Determine the [x, y] coordinate at the center of the cell enclosing the given text.  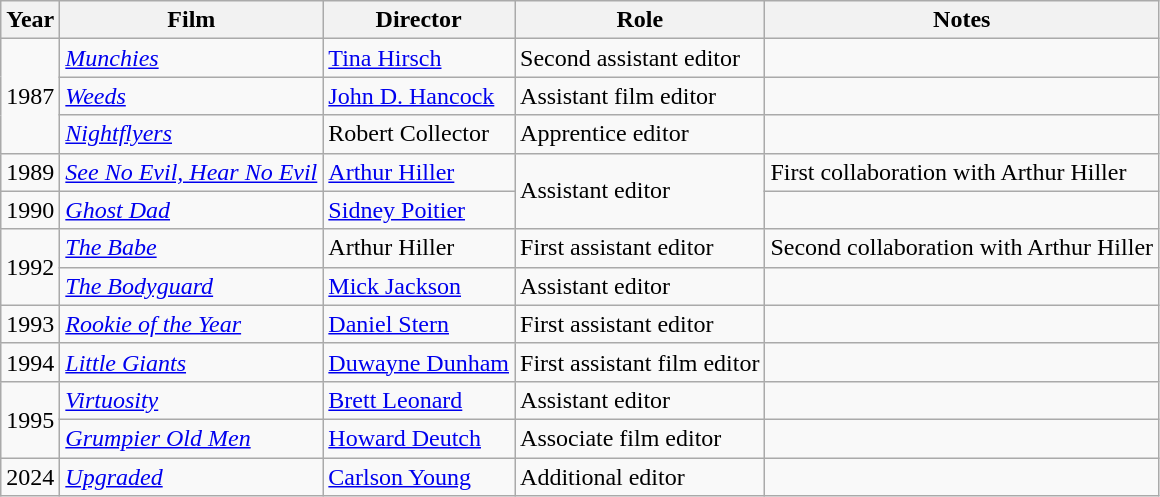
1992 [30, 267]
Year [30, 20]
Additional editor [640, 477]
Howard Deutch [419, 438]
Notes [962, 20]
1987 [30, 96]
Munchies [192, 58]
1994 [30, 362]
Assistant film editor [640, 96]
Rookie of the Year [192, 324]
Robert Collector [419, 134]
1989 [30, 172]
Daniel Stern [419, 324]
The Bodyguard [192, 286]
Second assistant editor [640, 58]
Director [419, 20]
1995 [30, 419]
Second collaboration with Arthur Hiller [962, 248]
Duwayne Dunham [419, 362]
Nightflyers [192, 134]
First assistant film editor [640, 362]
Associate film editor [640, 438]
Weeds [192, 96]
First collaboration with Arthur Hiller [962, 172]
Sidney Poitier [419, 210]
Upgraded [192, 477]
Little Giants [192, 362]
Tina Hirsch [419, 58]
Carlson Young [419, 477]
Apprentice editor [640, 134]
2024 [30, 477]
Film [192, 20]
Mick Jackson [419, 286]
Virtuosity [192, 400]
Brett Leonard [419, 400]
The Babe [192, 248]
John D. Hancock [419, 96]
1990 [30, 210]
Ghost Dad [192, 210]
1993 [30, 324]
See No Evil, Hear No Evil [192, 172]
Grumpier Old Men [192, 438]
Role [640, 20]
